Determine the [x, y] coordinate at the center of the cell enclosing the given text.  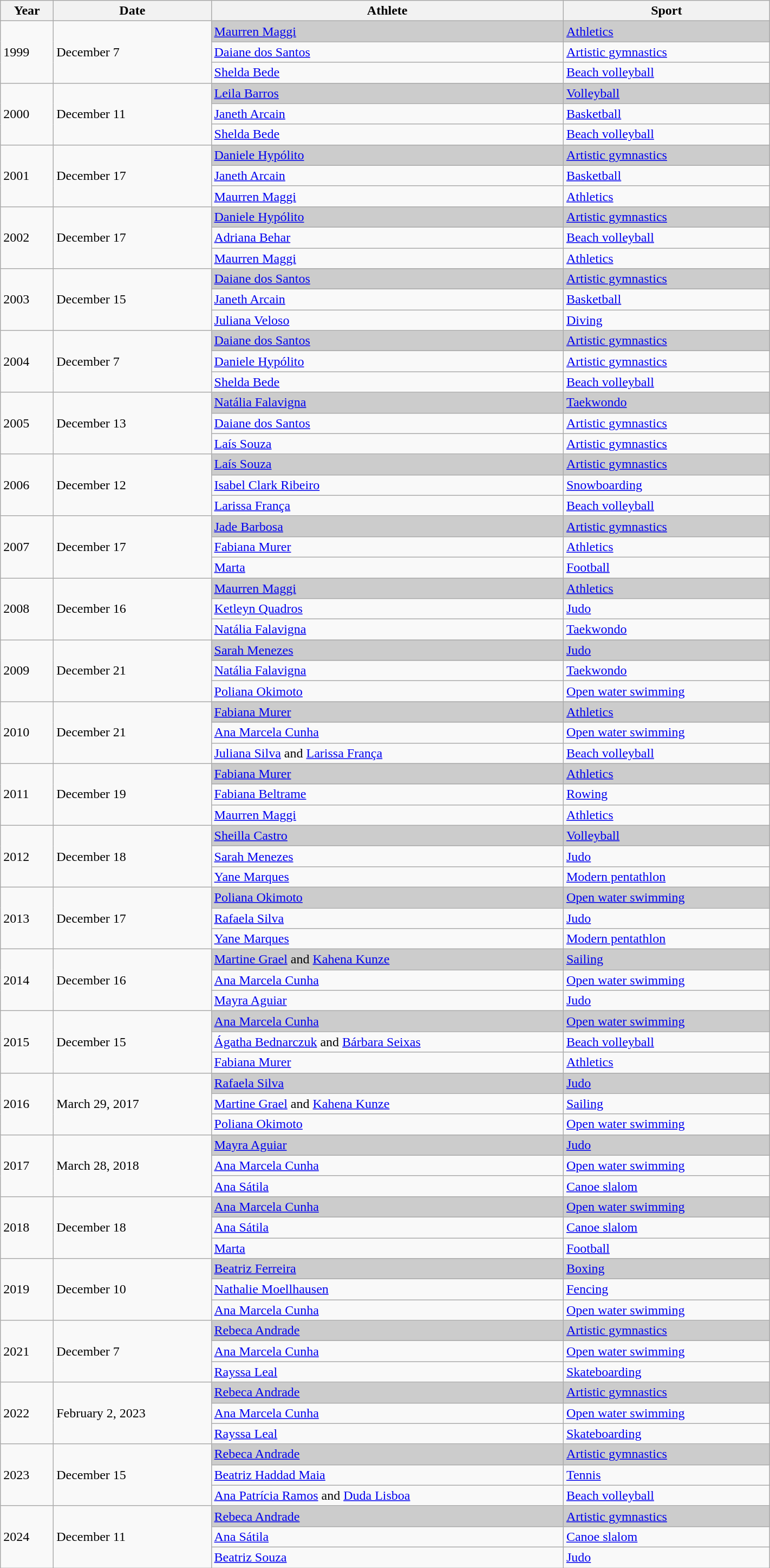
2005 [27, 423]
2013 [27, 918]
Isabel Clark Ribeiro [387, 485]
Leila Barros [387, 93]
2017 [27, 1165]
Ana Patrícia Ramos and Duda Lisboa [387, 1495]
Sport [666, 11]
Boxing [666, 1269]
2007 [27, 547]
2003 [27, 300]
Adriana Behar [387, 237]
2001 [27, 176]
1999 [27, 52]
2006 [27, 485]
2021 [27, 1351]
March 28, 2018 [132, 1165]
2015 [27, 1042]
March 29, 2017 [132, 1104]
Beatriz Souza [387, 1557]
2004 [27, 361]
2009 [27, 671]
2012 [27, 856]
Nathalie Moellhausen [387, 1290]
2008 [27, 608]
Fencing [666, 1290]
Snowboarding [666, 485]
Athlete [387, 11]
2018 [27, 1227]
December 12 [132, 485]
February 2, 2023 [132, 1413]
Tennis [666, 1475]
Juliana Silva and Larissa França [387, 753]
Larissa França [387, 506]
2023 [27, 1475]
Beatriz Haddad Maia [387, 1475]
Beatriz Ferreira [387, 1269]
Juliana Veloso [387, 320]
2000 [27, 114]
2022 [27, 1413]
2011 [27, 794]
2019 [27, 1290]
December 19 [132, 794]
2024 [27, 1537]
Diving [666, 320]
Rowing [666, 794]
2016 [27, 1104]
December 10 [132, 1290]
Jade Barbosa [387, 526]
Sheilla Castro [387, 835]
2010 [27, 733]
Ágatha Bednarczuk and Bárbara Seixas [387, 1042]
2014 [27, 980]
December 13 [132, 423]
Year [27, 11]
Date [132, 11]
2002 [27, 237]
Fabiana Beltrame [387, 794]
Ketleyn Quadros [387, 609]
